Determine the [x, y] coordinate at the center of the cell enclosing the given text.  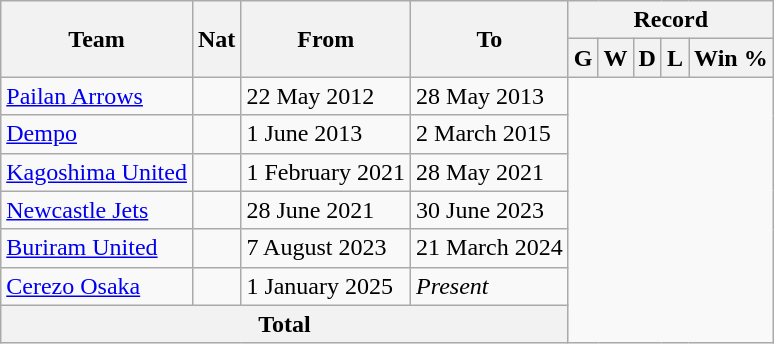
7 August 2023 [326, 248]
28 May 2013 [490, 96]
22 May 2012 [326, 96]
1 January 2025 [326, 286]
2 March 2015 [490, 134]
30 June 2023 [490, 210]
28 May 2021 [490, 172]
D [647, 58]
Record [670, 20]
Cerezo Osaka [97, 286]
Team [97, 39]
To [490, 39]
G [583, 58]
Dempo [97, 134]
28 June 2021 [326, 210]
Buriram United [97, 248]
1 June 2013 [326, 134]
21 March 2024 [490, 248]
1 February 2021 [326, 172]
Total [285, 324]
Kagoshima United [97, 172]
L [674, 58]
Present [490, 286]
Nat [216, 39]
From [326, 39]
Win % [732, 58]
Pailan Arrows [97, 96]
Newcastle Jets [97, 210]
W [616, 58]
